Return the (x, y) coordinate for the center point of the cell that contains the specified text.  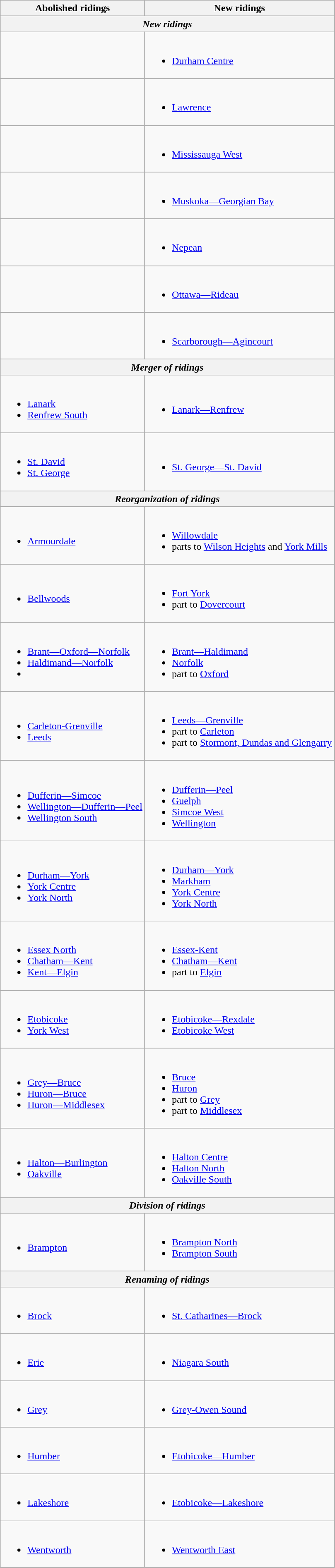
Brampton (73, 1242)
Grey—BruceHuron—BruceHuron—Middlesex (73, 1088)
Brant—Oxford—NorfolkHaldimand—Norfolk (73, 657)
Merger of ridings (167, 367)
Essex NorthChatham—KentKent—Elgin (73, 955)
Lakeshore (73, 1497)
Halton—BurlingtonOakville (73, 1163)
Essex-KentChatham—Kentpart to Elgin (239, 955)
Brock (73, 1310)
St. Catharines—Brock (239, 1310)
Erie (73, 1357)
Renaming of ridings (167, 1279)
St. DavidSt. George (73, 462)
Brampton NorthBrampton South (239, 1242)
Lawrence (239, 102)
Dufferin—SimcoeWellington—Dufferin—PeelWellington South (73, 801)
Halton CentreHalton NorthOakville South (239, 1163)
Etobicoke—RexdaleEtobicoke West (239, 1019)
Reorganization of ridings (167, 498)
Brant—HaldimandNorfolkpart to Oxford (239, 657)
Mississauga West (239, 149)
Grey-Owen Sound (239, 1404)
Division of ridings (167, 1205)
Abolished ridings (73, 8)
Durham—YorkMarkhamYork CentreYork North (239, 881)
Durham—YorkYork CentreYork North (73, 881)
Armourdale (73, 536)
BruceHuronpart to Greypart to Middlesex (239, 1088)
Durham Centre (239, 55)
Ottawa—Rideau (239, 289)
Etobicoke—Humber (239, 1451)
St. George—St. David (239, 462)
Leeds—Grenvillepart to Carletonpart to Stormont, Dundas and Glengarry (239, 726)
Bellwoods (73, 594)
Carleton-GrenvilleLeeds (73, 726)
Dufferin—PeelGuelphSimcoe WestWellington (239, 801)
Lanark—Renfrew (239, 404)
Grey (73, 1404)
Nepean (239, 242)
Willowdaleparts to Wilson Heights and York Mills (239, 536)
Fort Yorkpart to Dovercourt (239, 594)
Niagara South (239, 1357)
LanarkRenfrew South (73, 404)
Etobicoke—Lakeshore (239, 1497)
Wentworth East (239, 1544)
Scarborough—Agincourt (239, 336)
Wentworth (73, 1544)
EtobicokeYork West (73, 1019)
Muskoka—Georgian Bay (239, 195)
Humber (73, 1451)
